Output the [x, y] coordinate of the center of the cell containing the given text.  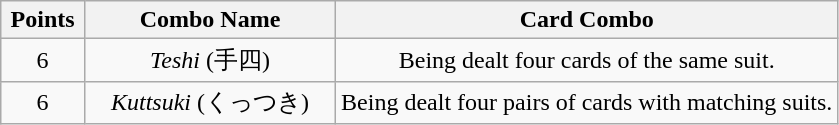
Combo Name [210, 20]
Teshi (手四) [210, 60]
Being dealt four pairs of cards with matching suits. [587, 102]
Being dealt four cards of the same suit. [587, 60]
Card Combo [587, 20]
Kuttsuki (くっつき) [210, 102]
Points [43, 20]
